Return (x, y) of the center of cell containing provided text 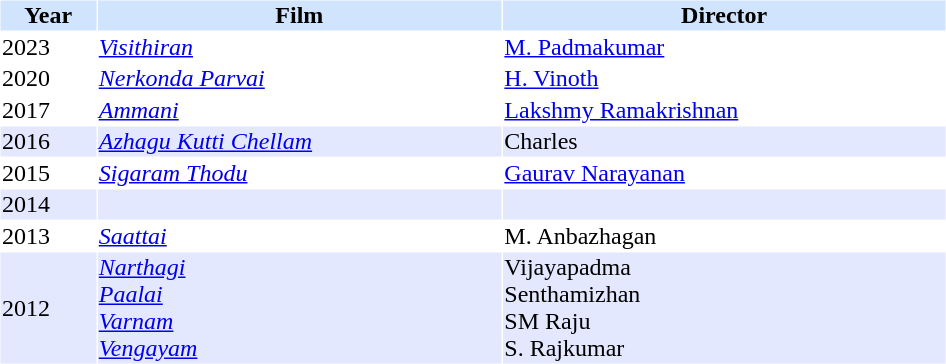
Lakshmy Ramakrishnan (724, 110)
Ammani (299, 110)
Year (48, 15)
Nerkonda Parvai (299, 79)
2013 (48, 236)
2014 (48, 205)
2012 (48, 308)
Saattai (299, 236)
Azhagu Kutti Chellam (299, 141)
Gaurav Narayanan (724, 173)
Film (299, 15)
Charles (724, 141)
VijayapadmaSenthamizhanSM RajuS. Rajkumar (724, 308)
M. Padmakumar (724, 47)
2015 (48, 173)
2016 (48, 141)
2020 (48, 79)
H. Vinoth (724, 79)
Sigaram Thodu (299, 173)
NarthagiPaalaiVarnamVengayam (299, 308)
2023 (48, 47)
Director (724, 15)
2017 (48, 110)
Visithiran (299, 47)
M. Anbazhagan (724, 236)
